Locate the cell with the specified text and output its [x, y] center coordinate. 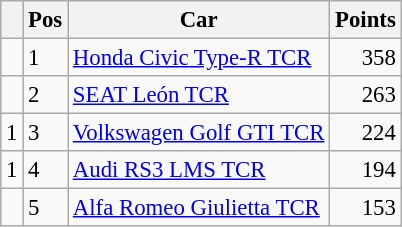
263 [366, 95]
Points [366, 20]
Car [199, 20]
Alfa Romeo Giulietta TCR [199, 208]
194 [366, 170]
153 [366, 208]
3 [46, 133]
Pos [46, 20]
2 [46, 95]
224 [366, 133]
5 [46, 208]
Volkswagen Golf GTI TCR [199, 133]
Audi RS3 LMS TCR [199, 170]
Honda Civic Type-R TCR [199, 58]
358 [366, 58]
SEAT León TCR [199, 95]
4 [46, 170]
